Extract the (x, y) coordinate from the center of the cell holding the provided text.  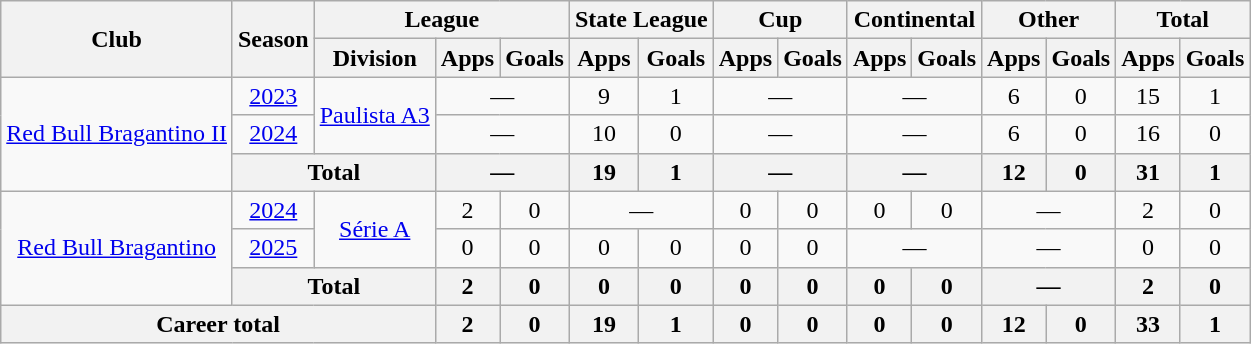
State League (641, 20)
Série A (374, 229)
10 (604, 134)
15 (1148, 96)
Season (273, 39)
Career total (218, 324)
33 (1148, 324)
Other (1049, 20)
9 (604, 96)
31 (1148, 172)
2025 (273, 248)
Paulista A3 (374, 115)
Red Bull Bragantino II (117, 134)
Division (374, 58)
Cup (780, 20)
Red Bull Bragantino (117, 248)
League (442, 20)
2023 (273, 96)
Club (117, 39)
Continental (914, 20)
16 (1148, 134)
